Identify which cell holds the provided text, then report its [x, y] central coordinate. 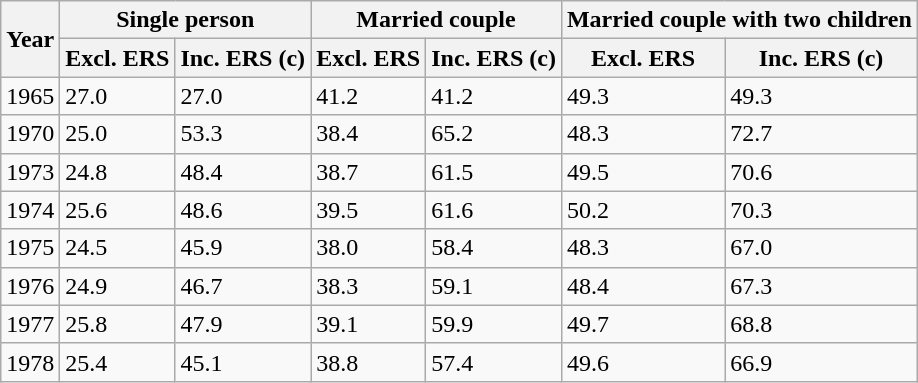
66.9 [822, 362]
70.6 [822, 172]
38.0 [368, 248]
49.5 [642, 172]
58.4 [494, 248]
61.6 [494, 210]
1976 [30, 286]
1977 [30, 324]
25.6 [118, 210]
39.1 [368, 324]
Married couple [436, 20]
38.3 [368, 286]
1970 [30, 134]
65.2 [494, 134]
61.5 [494, 172]
49.7 [642, 324]
1973 [30, 172]
70.3 [822, 210]
46.7 [243, 286]
72.7 [822, 134]
38.4 [368, 134]
1975 [30, 248]
1978 [30, 362]
38.7 [368, 172]
49.6 [642, 362]
Year [30, 39]
38.8 [368, 362]
24.9 [118, 286]
67.3 [822, 286]
57.4 [494, 362]
25.0 [118, 134]
59.1 [494, 286]
24.8 [118, 172]
67.0 [822, 248]
1965 [30, 96]
59.9 [494, 324]
Married couple with two children [739, 20]
39.5 [368, 210]
45.9 [243, 248]
68.8 [822, 324]
25.8 [118, 324]
48.6 [243, 210]
1974 [30, 210]
Single person [186, 20]
50.2 [642, 210]
25.4 [118, 362]
47.9 [243, 324]
24.5 [118, 248]
53.3 [243, 134]
45.1 [243, 362]
